From the cell containing the given text, extract its center point as (x, y) coordinate. 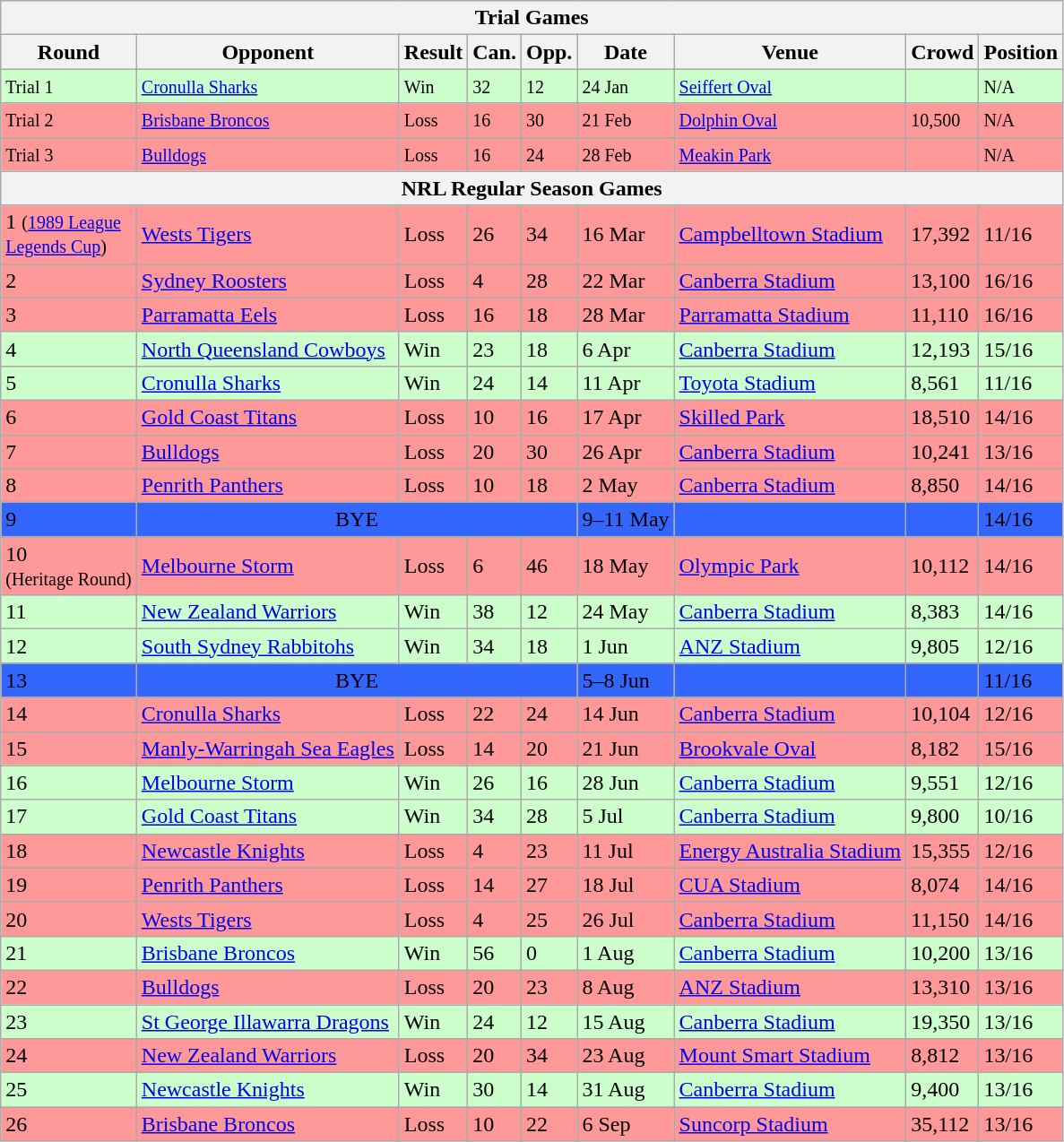
Trial Games (532, 18)
21 Jun (626, 748)
10,112 (943, 567)
9,400 (943, 1090)
23 Aug (626, 1056)
18 May (626, 567)
9,800 (943, 817)
28 Feb (626, 154)
Opponent (267, 52)
St George Illawarra Dragons (267, 1021)
10(Heritage Round) (69, 567)
15,355 (943, 851)
56 (495, 953)
27 (549, 885)
Trial 3 (69, 154)
South Sydney Rabbitohs (267, 646)
8,074 (943, 885)
0 (549, 953)
10/16 (1021, 817)
28 Mar (626, 315)
Date (626, 52)
2 (69, 281)
15 Aug (626, 1021)
17,392 (943, 235)
18 Jul (626, 885)
9,805 (943, 646)
3 (69, 315)
1 (1989 League Legends Cup) (69, 235)
Campbelltown Stadium (791, 235)
32 (495, 86)
15 (69, 748)
9–11 May (626, 520)
Trial 2 (69, 120)
8,383 (943, 612)
Seiffert Oval (791, 86)
21 (69, 953)
24 May (626, 612)
13 (69, 680)
6 Sep (626, 1124)
8,182 (943, 748)
46 (549, 567)
Olympic Park (791, 567)
1 Jun (626, 646)
Opp. (549, 52)
Parramatta Stadium (791, 315)
Brookvale Oval (791, 748)
North Queensland Cowboys (267, 349)
5 (69, 383)
17 Apr (626, 417)
38 (495, 612)
19,350 (943, 1021)
Mount Smart Stadium (791, 1056)
Round (69, 52)
Sydney Roosters (267, 281)
18,510 (943, 417)
11 (69, 612)
11,150 (943, 919)
Crowd (943, 52)
26 Apr (626, 451)
8,561 (943, 383)
10,200 (943, 953)
2 May (626, 486)
11 Apr (626, 383)
Toyota Stadium (791, 383)
10,104 (943, 714)
Position (1021, 52)
Suncorp Stadium (791, 1124)
11,110 (943, 315)
10,241 (943, 451)
24 Jan (626, 86)
28 Jun (626, 783)
Parramatta Eels (267, 315)
Can. (495, 52)
11 Jul (626, 851)
35,112 (943, 1124)
1 Aug (626, 953)
Manly-Warringah Sea Eagles (267, 748)
7 (69, 451)
12,193 (943, 349)
Skilled Park (791, 417)
CUA Stadium (791, 885)
9 (69, 520)
17 (69, 817)
13,100 (943, 281)
Energy Australia Stadium (791, 851)
26 Jul (626, 919)
NRL Regular Season Games (532, 188)
8 (69, 486)
21 Feb (626, 120)
5 Jul (626, 817)
8,812 (943, 1056)
8 Aug (626, 987)
31 Aug (626, 1090)
10,500 (943, 120)
Dolphin Oval (791, 120)
8,850 (943, 486)
Result (433, 52)
19 (69, 885)
16 Mar (626, 235)
13,310 (943, 987)
Venue (791, 52)
22 Mar (626, 281)
Trial 1 (69, 86)
14 Jun (626, 714)
6 Apr (626, 349)
Meakin Park (791, 154)
9,551 (943, 783)
5–8 Jun (626, 680)
